For the text-containing cell, return its midpoint in [X, Y] coordinate format. 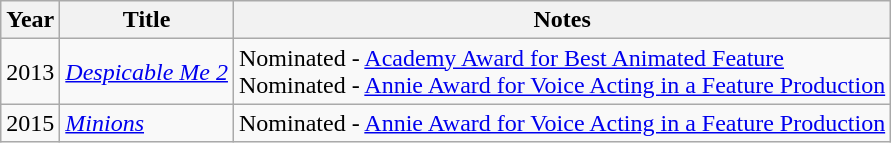
2013 [30, 72]
Minions [147, 123]
Title [147, 20]
Notes [562, 20]
Year [30, 20]
Nominated - Annie Award for Voice Acting in a Feature Production [562, 123]
Nominated - Academy Award for Best Animated FeatureNominated - Annie Award for Voice Acting in a Feature Production [562, 72]
Despicable Me 2 [147, 72]
2015 [30, 123]
